Find where the given text appears and provide that cell's center as (X, Y) coordinate. 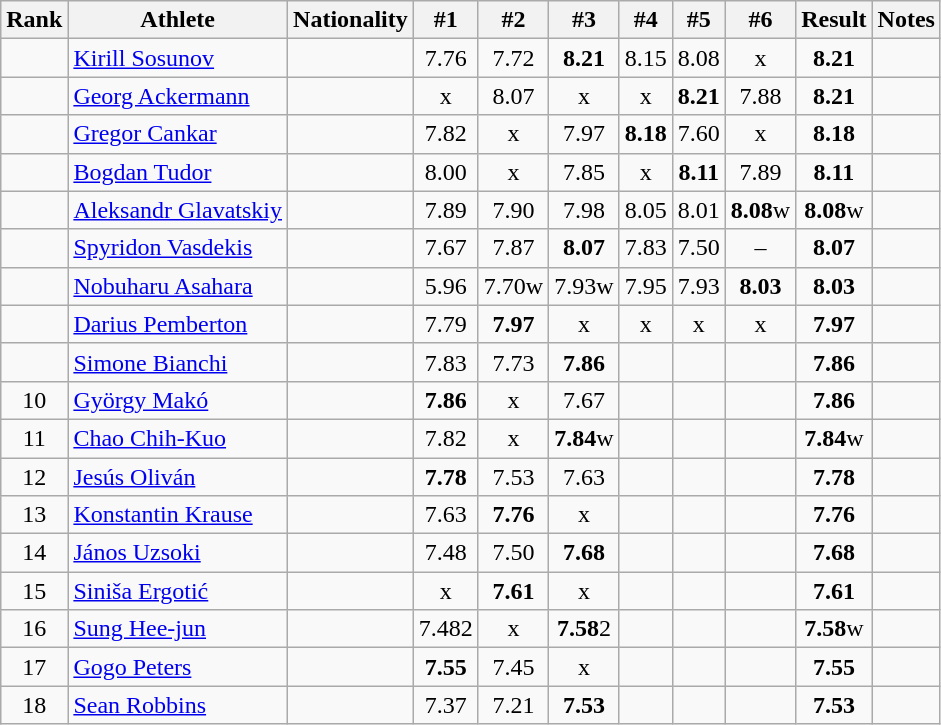
Konstantin Krause (178, 515)
Notes (906, 20)
#3 (584, 20)
7.482 (446, 629)
Kirill Sosunov (178, 58)
Rank (34, 20)
7.70w (513, 286)
Gregor Cankar (178, 134)
17 (34, 667)
7.58w (834, 629)
Sung Hee-jun (178, 629)
7.87 (513, 248)
#6 (760, 20)
Bogdan Tudor (178, 172)
7.582 (584, 629)
#5 (698, 20)
Simone Bianchi (178, 362)
Aleksandr Glavatskiy (178, 210)
7.45 (513, 667)
Chao Chih-Kuo (178, 438)
Result (834, 20)
7.79 (446, 324)
Gogo Peters (178, 667)
5.96 (446, 286)
8.00 (446, 172)
7.21 (513, 705)
7.60 (698, 134)
7.72 (513, 58)
7.98 (584, 210)
– (760, 248)
11 (34, 438)
Athlete (178, 20)
8.05 (646, 210)
7.48 (446, 553)
16 (34, 629)
György Makó (178, 400)
János Uzsoki (178, 553)
Georg Ackermann (178, 96)
7.90 (513, 210)
Nobuharu Asahara (178, 286)
#2 (513, 20)
13 (34, 515)
Nationality (351, 20)
15 (34, 591)
14 (34, 553)
Sean Robbins (178, 705)
#1 (446, 20)
#4 (646, 20)
Spyridon Vasdekis (178, 248)
7.93 (698, 286)
7.37 (446, 705)
18 (34, 705)
7.88 (760, 96)
7.95 (646, 286)
8.08 (698, 58)
Jesús Oliván (178, 477)
7.85 (584, 172)
8.15 (646, 58)
7.73 (513, 362)
Darius Pemberton (178, 324)
Siniša Ergotić (178, 591)
8.01 (698, 210)
12 (34, 477)
7.93w (584, 286)
10 (34, 400)
